Find where the given text appears and provide that cell's center as [x, y] coordinate. 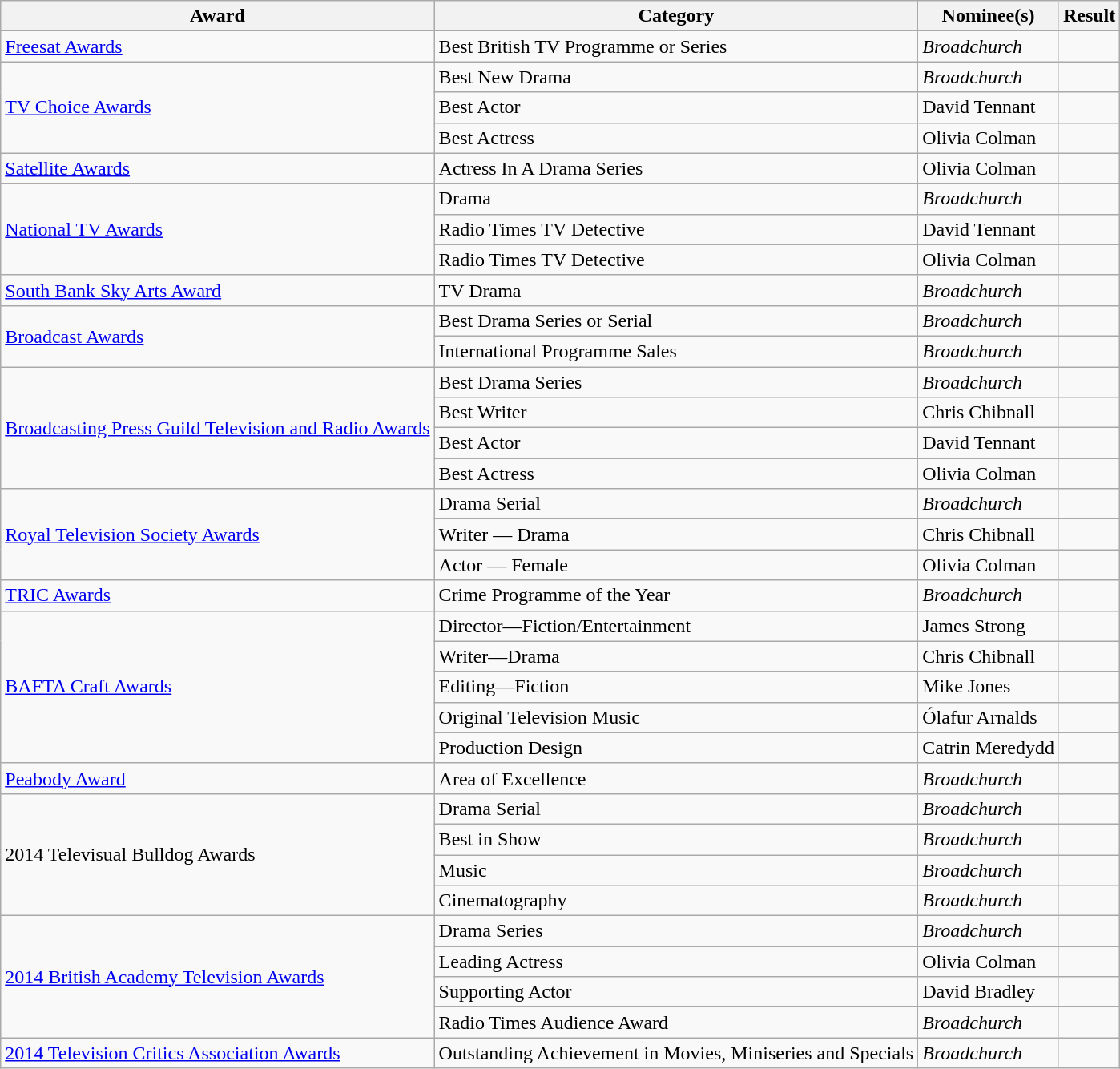
Freesat Awards [218, 46]
Music [676, 869]
Ólafur Arnalds [989, 717]
TV Drama [676, 290]
Leading Actress [676, 962]
James Strong [989, 626]
Writer — Drama [676, 534]
Peabody Award [218, 778]
TV Choice Awards [218, 107]
Result [1089, 16]
International Programme Sales [676, 351]
Actress In A Drama Series [676, 168]
Nominee(s) [989, 16]
Drama [676, 199]
Director—Fiction/Entertainment [676, 626]
Best New Drama [676, 77]
BAFTA Craft Awards [218, 687]
Award [218, 16]
Editing—Fiction [676, 687]
South Bank Sky Arts Award [218, 290]
Radio Times Audience Award [676, 1023]
Supporting Actor [676, 992]
Crime Programme of the Year [676, 595]
2014 Televisual Bulldog Awards [218, 854]
2014 British Academy Television Awards [218, 977]
David Bradley [989, 992]
Best in Show [676, 839]
Best British TV Programme or Series [676, 46]
Catrin Meredydd [989, 748]
Cinematography [676, 901]
Best Drama Series or Serial [676, 321]
Drama Series [676, 931]
Mike Jones [989, 687]
Category [676, 16]
Writer—Drama [676, 656]
National TV Awards [218, 229]
Outstanding Achievement in Movies, Miniseries and Specials [676, 1053]
2014 Television Critics Association Awards [218, 1053]
Royal Television Society Awards [218, 534]
Actor — Female [676, 565]
Area of Excellence [676, 778]
Satellite Awards [218, 168]
Best Writer [676, 413]
TRIC Awards [218, 595]
Best Drama Series [676, 382]
Broadcast Awards [218, 336]
Broadcasting Press Guild Television and Radio Awards [218, 428]
Original Television Music [676, 717]
Production Design [676, 748]
